Provide the (x, y) coordinate of the cell's center where the given text is located.  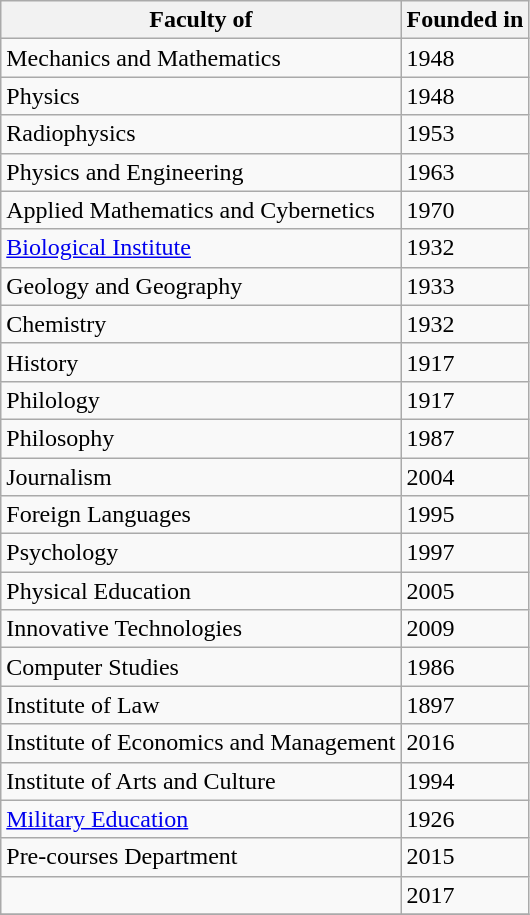
Innovative Technologies (201, 629)
1986 (465, 667)
Institute of Arts and Culture (201, 781)
Chemistry (201, 324)
Physics (201, 96)
2004 (465, 477)
Faculty of (201, 20)
2016 (465, 743)
Journalism (201, 477)
2017 (465, 895)
Radiophysics (201, 134)
1953 (465, 134)
History (201, 362)
Military Education (201, 819)
Philology (201, 400)
Institute of Law (201, 705)
Institute of Economics and Management (201, 743)
Geology and Geography (201, 286)
Founded in (465, 20)
2015 (465, 857)
Applied Mathematics and Cybernetics (201, 210)
1997 (465, 553)
Foreign Languages (201, 515)
Physics and Engineering (201, 172)
Mechanics and Mathematics (201, 58)
Computer Studies (201, 667)
Pre-courses Department (201, 857)
Biological Institute (201, 248)
1933 (465, 286)
1970 (465, 210)
Philosophy (201, 438)
1926 (465, 819)
1995 (465, 515)
1963 (465, 172)
2005 (465, 591)
Physical Education (201, 591)
Psychology (201, 553)
2009 (465, 629)
1897 (465, 705)
1994 (465, 781)
1987 (465, 438)
